For the text-containing cell, return its midpoint in [X, Y] coordinate format. 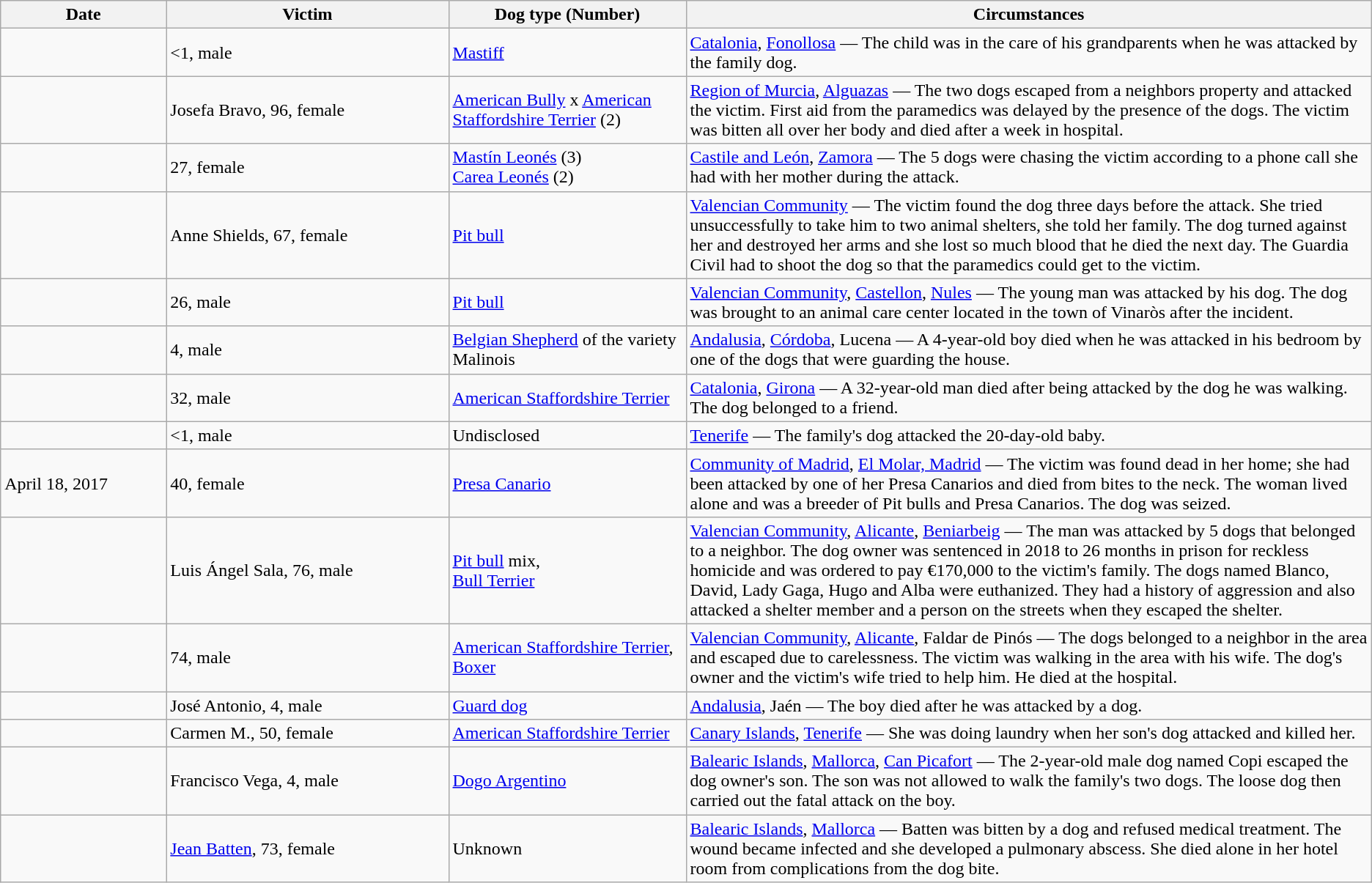
40, female [308, 483]
4, male [308, 350]
Dogo Argentino [567, 781]
Jean Batten, 73, female [308, 849]
Carmen M., 50, female [308, 734]
32, male [308, 397]
Presa Canario [567, 483]
Victim [308, 15]
Catalonia, Girona — A 32-year-old man died after being attacked by the dog he was walking. The dog belonged to a friend. [1029, 397]
Date [84, 15]
Francisco Vega, 4, male [308, 781]
Unknown [567, 849]
Andalusia, Córdoba, Lucena — A 4-year-old boy died when he was attacked in his bedroom by one of the dogs that were guarding the house. [1029, 350]
Guard dog [567, 706]
Luis Ángel Sala, 76, male [308, 570]
Belgian Shepherd of the variety Malinois [567, 350]
Mastiff [567, 53]
Dog type (Number) [567, 15]
Undisclosed [567, 435]
Anne Shields, 67, female [308, 234]
26, male [308, 302]
27, female [308, 167]
Mastín Leonés (3)Carea Leonés (2) [567, 167]
Castile and León, Zamora — The 5 dogs were chasing the victim according to a phone call she had with her mother during the attack. [1029, 167]
Tenerife — The family's dog attacked the 20-day-old baby. [1029, 435]
April 18, 2017 [84, 483]
Catalonia, Fonollosa — The child was in the care of his grandparents when he was attacked by the family dog. [1029, 53]
Andalusia, Jaén — The boy died after he was attacked by a dog. [1029, 706]
Canary Islands, Tenerife — She was doing laundry when her son's dog attacked and killed her. [1029, 734]
Pit bull mix,Bull Terrier [567, 570]
74, male [308, 657]
José Antonio, 4, male [308, 706]
Josefa Bravo, 96, female [308, 110]
Circumstances [1029, 15]
American Bully x American Staffordshire Terrier (2) [567, 110]
American Staffordshire Terrier,Boxer [567, 657]
